Pinpoint the cell where the given text exists, returning its [X, Y] midpoint coordinate. 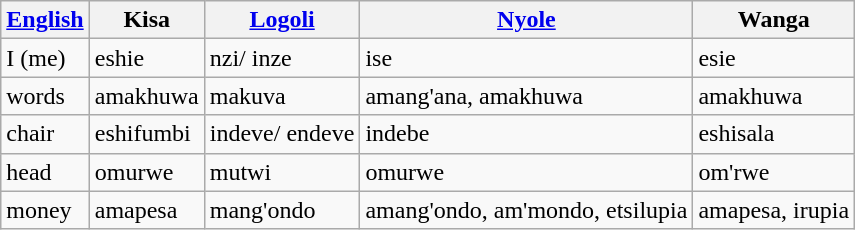
amapesa [146, 210]
amapesa, irupia [774, 210]
eshisala [774, 134]
nzi/ inze [282, 58]
head [45, 172]
I (me) [45, 58]
indebe [526, 134]
indeve/ endeve [282, 134]
esie [774, 58]
English [45, 20]
chair [45, 134]
Wanga [774, 20]
eshifumbi [146, 134]
ise [526, 58]
amang'ondo, am'mondo, etsilupia [526, 210]
mang'ondo [282, 210]
money [45, 210]
words [45, 96]
makuva [282, 96]
mutwi [282, 172]
Nyole [526, 20]
Logoli [282, 20]
Kisa [146, 20]
amang'ana, amakhuwa [526, 96]
om'rwe [774, 172]
eshie [146, 58]
